Determine the [x, y] coordinate at the center of the cell enclosing the given text.  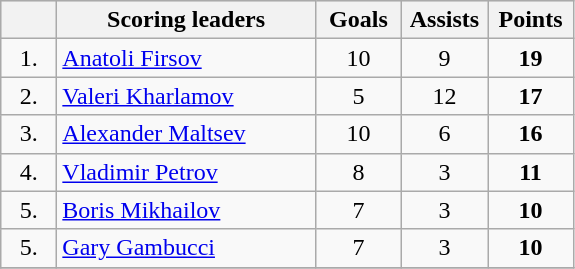
Gary Gambucci [186, 248]
Boris Mikhailov [186, 210]
4. [29, 172]
11 [531, 172]
2. [29, 96]
12 [444, 96]
Points [531, 20]
Goals [358, 20]
3. [29, 134]
Valeri Kharlamov [186, 96]
Assists [444, 20]
Scoring leaders [186, 20]
17 [531, 96]
16 [531, 134]
1. [29, 58]
Vladimir Petrov [186, 172]
19 [531, 58]
8 [358, 172]
6 [444, 134]
9 [444, 58]
Anatoli Firsov [186, 58]
5 [358, 96]
Alexander Maltsev [186, 134]
